Find where the given text appears and provide that cell's center as (X, Y) coordinate. 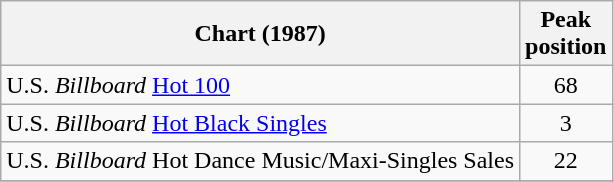
Chart (1987) (260, 34)
U.S. Billboard Hot Black Singles (260, 123)
Peakposition (566, 34)
22 (566, 161)
68 (566, 85)
U.S. Billboard Hot Dance Music/Maxi-Singles Sales (260, 161)
U.S. Billboard Hot 100 (260, 85)
3 (566, 123)
